From the cell containing the given text, extract its center point as (X, Y) coordinate. 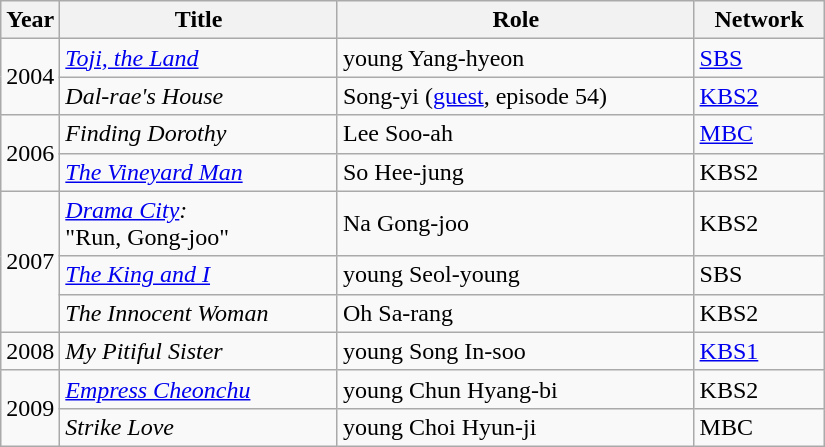
Toji, the Land (199, 58)
2006 (30, 153)
The Vineyard Man (199, 172)
young Song In-soo (516, 351)
My Pitiful Sister (199, 351)
Na Gong-joo (516, 224)
2007 (30, 262)
Year (30, 20)
The King and I (199, 275)
young Yang-hyeon (516, 58)
young Seol-young (516, 275)
Title (199, 20)
Drama City:"Run, Gong-joo" (199, 224)
2009 (30, 408)
So Hee-jung (516, 172)
KBS1 (759, 351)
2008 (30, 351)
Oh Sa-rang (516, 313)
The Innocent Woman (199, 313)
young Chun Hyang-bi (516, 389)
Network (759, 20)
Lee Soo-ah (516, 134)
young Choi Hyun-ji (516, 427)
Finding Dorothy (199, 134)
Role (516, 20)
2004 (30, 77)
Strike Love (199, 427)
Empress Cheonchu (199, 389)
Song-yi (guest, episode 54) (516, 96)
Dal-rae's House (199, 96)
